From the cell containing the given text, extract its center point as (X, Y) coordinate. 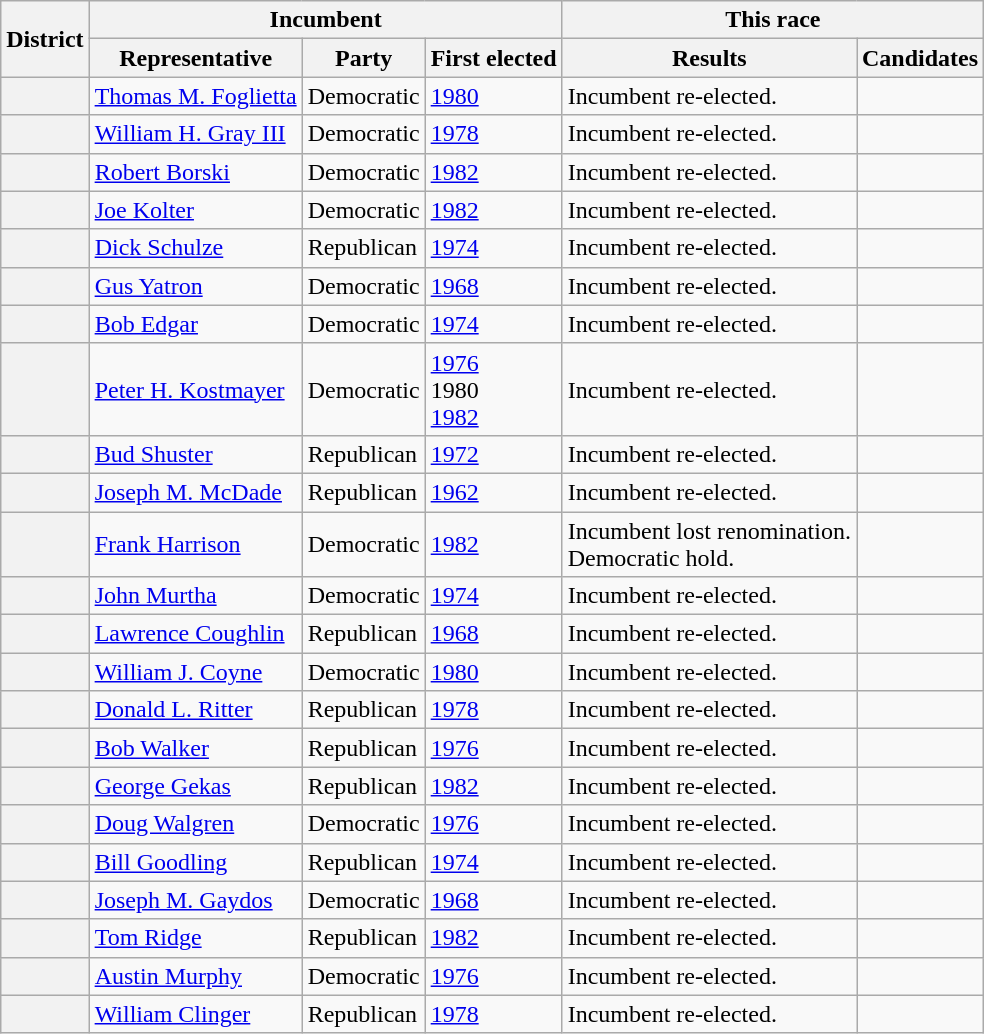
Bill Goodling (196, 862)
1962 (494, 492)
Gus Yatron (196, 286)
Joseph M. McDade (196, 492)
Joseph M. Gaydos (196, 900)
John Murtha (196, 596)
19761980 1982 (494, 389)
George Gekas (196, 786)
First elected (494, 58)
Dick Schulze (196, 248)
1972 (494, 454)
Results (709, 58)
Peter H. Kostmayer (196, 389)
Doug Walgren (196, 824)
William H. Gray III (196, 134)
Bob Edgar (196, 324)
Bud Shuster (196, 454)
Tom Ridge (196, 938)
Incumbent lost renomination.Democratic hold. (709, 544)
William J. Coyne (196, 672)
Candidates (920, 58)
Donald L. Ritter (196, 710)
William Clinger (196, 1014)
Thomas M. Foglietta (196, 96)
District (45, 39)
Frank Harrison (196, 544)
This race (772, 20)
Representative (196, 58)
Joe Kolter (196, 210)
Party (364, 58)
Robert Borski (196, 172)
Lawrence Coughlin (196, 634)
Incumbent (326, 20)
Austin Murphy (196, 976)
Bob Walker (196, 748)
